Determine the [x, y] coordinate at the center of the cell enclosing the given text.  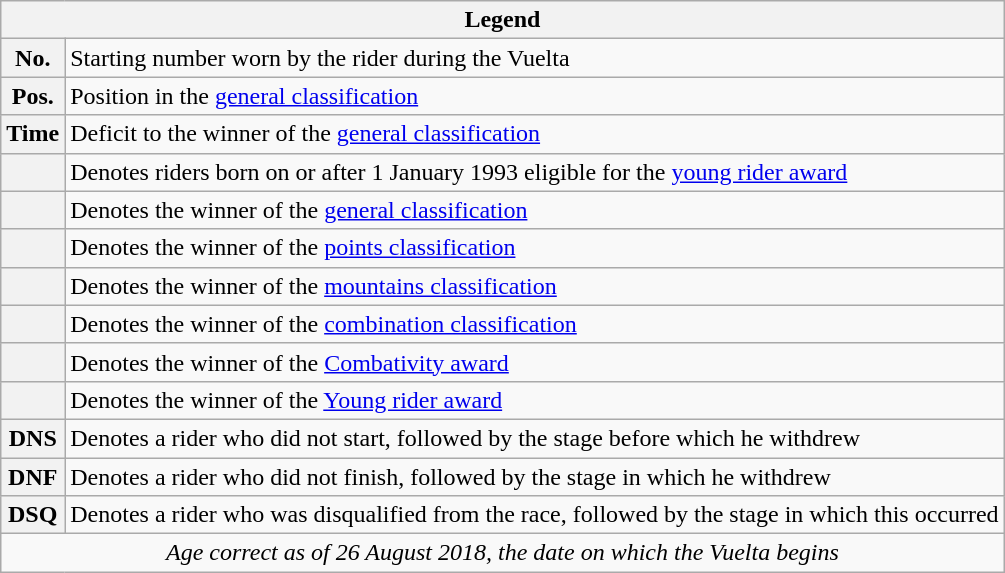
Legend [502, 20]
Age correct as of 26 August 2018, the date on which the Vuelta begins [502, 553]
Denotes riders born on or after 1 January 1993 eligible for the young rider award [534, 172]
Denotes a rider who did not finish, followed by the stage in which he withdrew [534, 477]
Denotes a rider who was disqualified from the race, followed by the stage in which this occurred [534, 515]
Deficit to the winner of the general classification [534, 134]
Denotes the winner of the mountains classification [534, 286]
Starting number worn by the rider during the Vuelta [534, 58]
DNF [33, 477]
Denotes the winner of the combination classification [534, 324]
Denotes the winner of the points classification [534, 248]
Denotes a rider who did not start, followed by the stage before which he withdrew [534, 438]
Time [33, 134]
No. [33, 58]
DNS [33, 438]
Pos. [33, 96]
Denotes the winner of the Young rider award [534, 400]
DSQ [33, 515]
Position in the general classification [534, 96]
Denotes the winner of the general classification [534, 210]
Denotes the winner of the Combativity award [534, 362]
